Pinpoint the cell where the given text exists, returning its (x, y) midpoint coordinate. 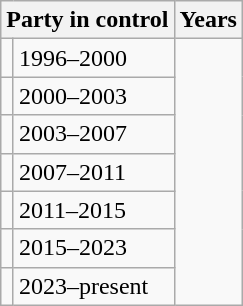
2007–2011 (94, 172)
2011–2015 (94, 210)
Years (208, 20)
2003–2007 (94, 134)
2000–2003 (94, 96)
Party in control (88, 20)
1996–2000 (94, 58)
2023–present (94, 286)
2015–2023 (94, 248)
